Locate the cell with the specified text and output its (X, Y) center coordinate. 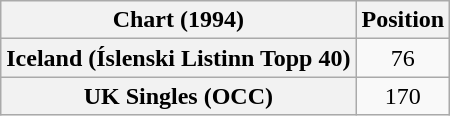
76 (403, 58)
Iceland (Íslenski Listinn Topp 40) (178, 58)
UK Singles (OCC) (178, 96)
Position (403, 20)
170 (403, 96)
Chart (1994) (178, 20)
